Extract the [X, Y] coordinate from the center of the cell holding the provided text.  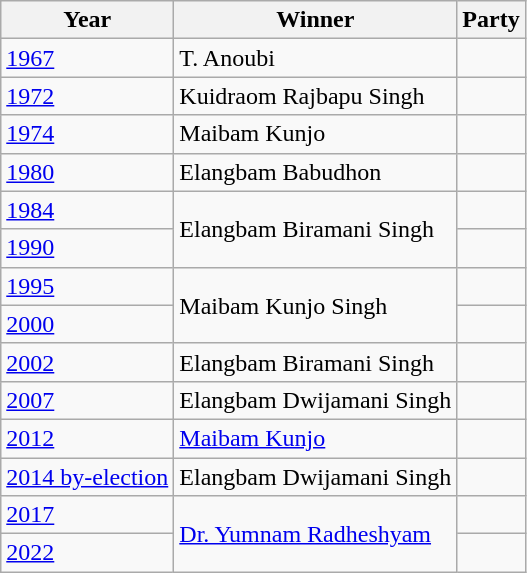
Maibam Kunjo Singh [316, 305]
2012 [88, 438]
1972 [88, 96]
1967 [88, 58]
Year [88, 20]
1990 [88, 248]
2000 [88, 324]
2002 [88, 362]
2017 [88, 515]
1980 [88, 172]
1995 [88, 286]
Kuidraom Rajbapu Singh [316, 96]
Dr. Yumnam Radheshyam [316, 534]
T. Anoubi [316, 58]
Elangbam Babudhon [316, 172]
Winner [316, 20]
2007 [88, 400]
1984 [88, 210]
1974 [88, 134]
2014 by-election [88, 477]
2022 [88, 553]
Party [491, 20]
